Identify which cell holds the provided text, then report its [x, y] central coordinate. 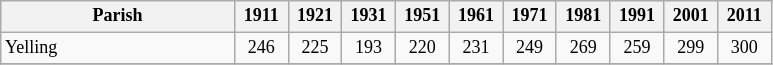
299 [691, 48]
1921 [315, 16]
1931 [369, 16]
1911 [261, 16]
231 [476, 48]
220 [422, 48]
259 [637, 48]
1991 [637, 16]
193 [369, 48]
Parish [118, 16]
225 [315, 48]
1981 [583, 16]
1971 [530, 16]
249 [530, 48]
2001 [691, 16]
300 [744, 48]
2011 [744, 16]
246 [261, 48]
1961 [476, 16]
269 [583, 48]
1951 [422, 16]
Yelling [118, 48]
